Extract the [x, y] coordinate from the center of the cell holding the provided text.  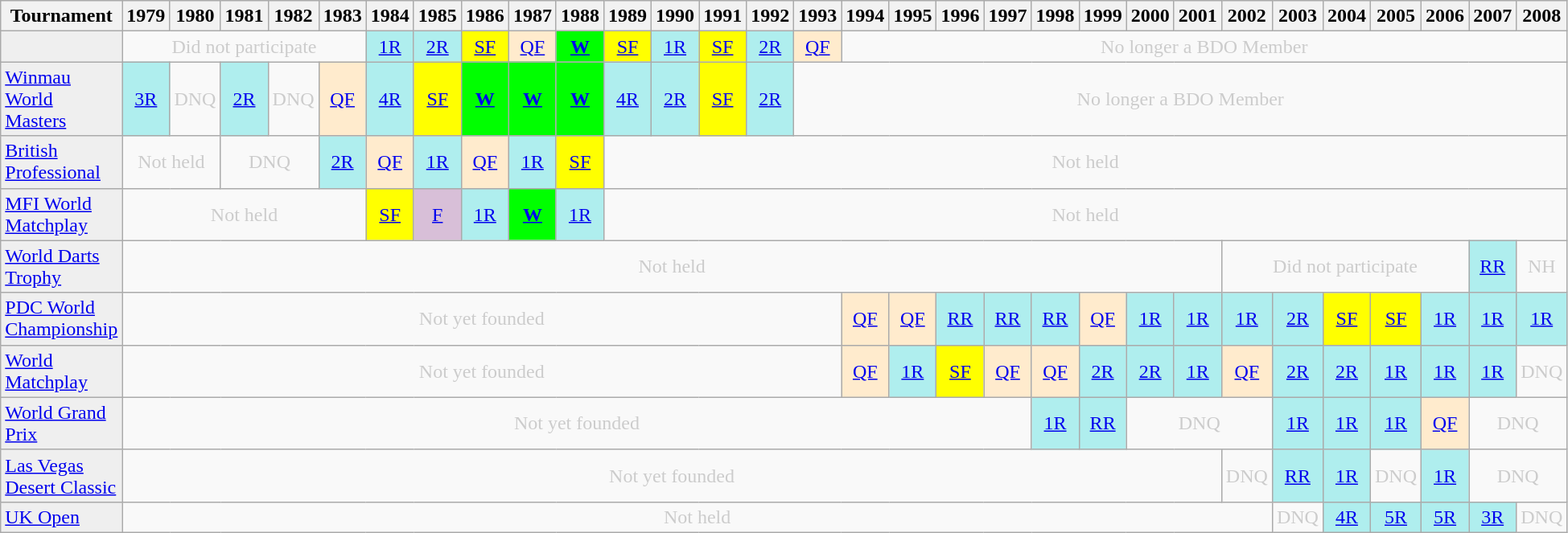
NH [1541, 267]
1985 [438, 16]
2007 [1493, 16]
1990 [676, 16]
1987 [533, 16]
2008 [1541, 16]
1982 [293, 16]
2004 [1347, 16]
2003 [1297, 16]
1998 [1056, 16]
World Matchplay [61, 371]
F [438, 214]
1991 [722, 16]
2002 [1247, 16]
MFI World Matchplay [61, 214]
1983 [343, 16]
Winmau World Masters [61, 99]
2005 [1395, 16]
1988 [579, 16]
1984 [389, 16]
1996 [961, 16]
2000 [1150, 16]
1979 [146, 16]
1992 [771, 16]
1980 [195, 16]
World Grand Prix [61, 423]
UK Open [61, 517]
World Darts Trophy [61, 267]
1993 [817, 16]
British Professional [61, 162]
1995 [912, 16]
1981 [245, 16]
1999 [1102, 16]
2006 [1445, 16]
1997 [1007, 16]
1986 [484, 16]
2001 [1197, 16]
1994 [866, 16]
PDC World Championship [61, 318]
Las Vegas Desert Classic [61, 476]
1989 [628, 16]
Tournament [61, 16]
